Identify which cell holds the provided text, then report its (X, Y) central coordinate. 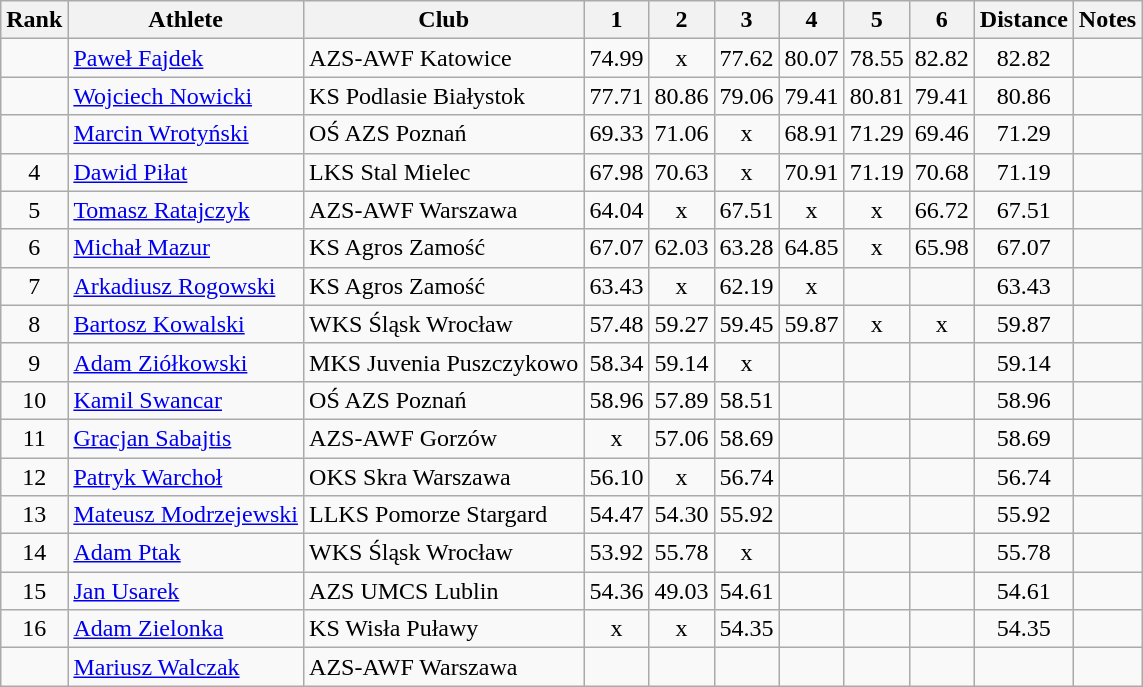
64.85 (812, 248)
Notes (1107, 20)
Tomasz Ratajczyk (186, 210)
16 (34, 629)
Adam Ziółkowski (186, 362)
57.06 (682, 438)
Kamil Swancar (186, 400)
AZS-AWF Katowice (444, 58)
10 (34, 400)
56.10 (616, 477)
Patryk Warchoł (186, 477)
58.51 (746, 400)
AZS-AWF Gorzów (444, 438)
Rank (34, 20)
2 (682, 20)
Club (444, 20)
14 (34, 553)
Bartosz Kowalski (186, 324)
Mariusz Walczak (186, 667)
13 (34, 515)
Arkadiusz Rogowski (186, 286)
AZS UMCS Lublin (444, 591)
57.48 (616, 324)
49.03 (682, 591)
OKS Skra Warszawa (444, 477)
70.63 (682, 172)
54.30 (682, 515)
59.27 (682, 324)
MKS Juvenia Puszczykowo (444, 362)
70.91 (812, 172)
69.46 (942, 134)
57.89 (682, 400)
77.71 (616, 96)
77.62 (746, 58)
71.06 (682, 134)
80.81 (876, 96)
KS Wisła Puławy (444, 629)
3 (746, 20)
7 (34, 286)
15 (34, 591)
63.28 (746, 248)
62.19 (746, 286)
64.04 (616, 210)
69.33 (616, 134)
Jan Usarek (186, 591)
Mateusz Modrzejewski (186, 515)
11 (34, 438)
70.68 (942, 172)
KS Podlasie Białystok (444, 96)
78.55 (876, 58)
Wojciech Nowicki (186, 96)
62.03 (682, 248)
65.98 (942, 248)
Paweł Fajdek (186, 58)
LKS Stal Mielec (444, 172)
Dawid Piłat (186, 172)
59.45 (746, 324)
Athlete (186, 20)
80.07 (812, 58)
79.06 (746, 96)
74.99 (616, 58)
54.47 (616, 515)
Adam Ptak (186, 553)
8 (34, 324)
66.72 (942, 210)
68.91 (812, 134)
9 (34, 362)
LLKS Pomorze Stargard (444, 515)
67.98 (616, 172)
Marcin Wrotyński (186, 134)
53.92 (616, 553)
Gracjan Sabajtis (186, 438)
54.36 (616, 591)
Adam Zielonka (186, 629)
12 (34, 477)
1 (616, 20)
58.34 (616, 362)
Michał Mazur (186, 248)
Distance (1024, 20)
